Scan for the cell matching the given text and deliver its [X, Y] coordinate at center. 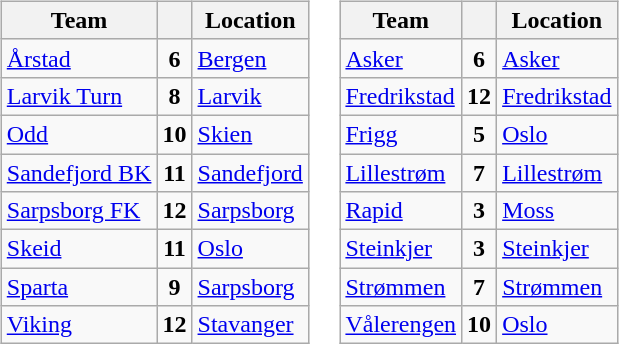
Stavanger [250, 325]
Skeid [79, 249]
Sparta [79, 287]
Sandefjord BK [79, 173]
Larvik Turn [79, 96]
Sarpsborg FK [79, 211]
Sandefjord [250, 173]
Frigg [401, 134]
Viking [79, 325]
Odd [79, 134]
Moss [557, 211]
Rapid [401, 211]
8 [174, 96]
Vålerengen [401, 325]
Larvik [250, 96]
9 [174, 287]
Bergen [250, 58]
5 [480, 134]
Skien [250, 134]
Årstad [79, 58]
